From the cell containing the given text, extract its center point as (X, Y) coordinate. 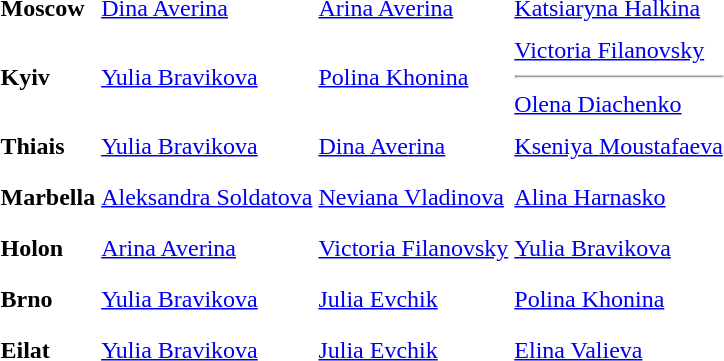
Dina Averina (414, 146)
Julia Evchik (414, 299)
Polina Khonina (414, 77)
Neviana Vladinova (414, 197)
Arina Averina (207, 248)
Victoria Filanovsky (414, 248)
Aleksandra Soldatova (207, 197)
